From the cell containing the given text, extract its center point as [X, Y] coordinate. 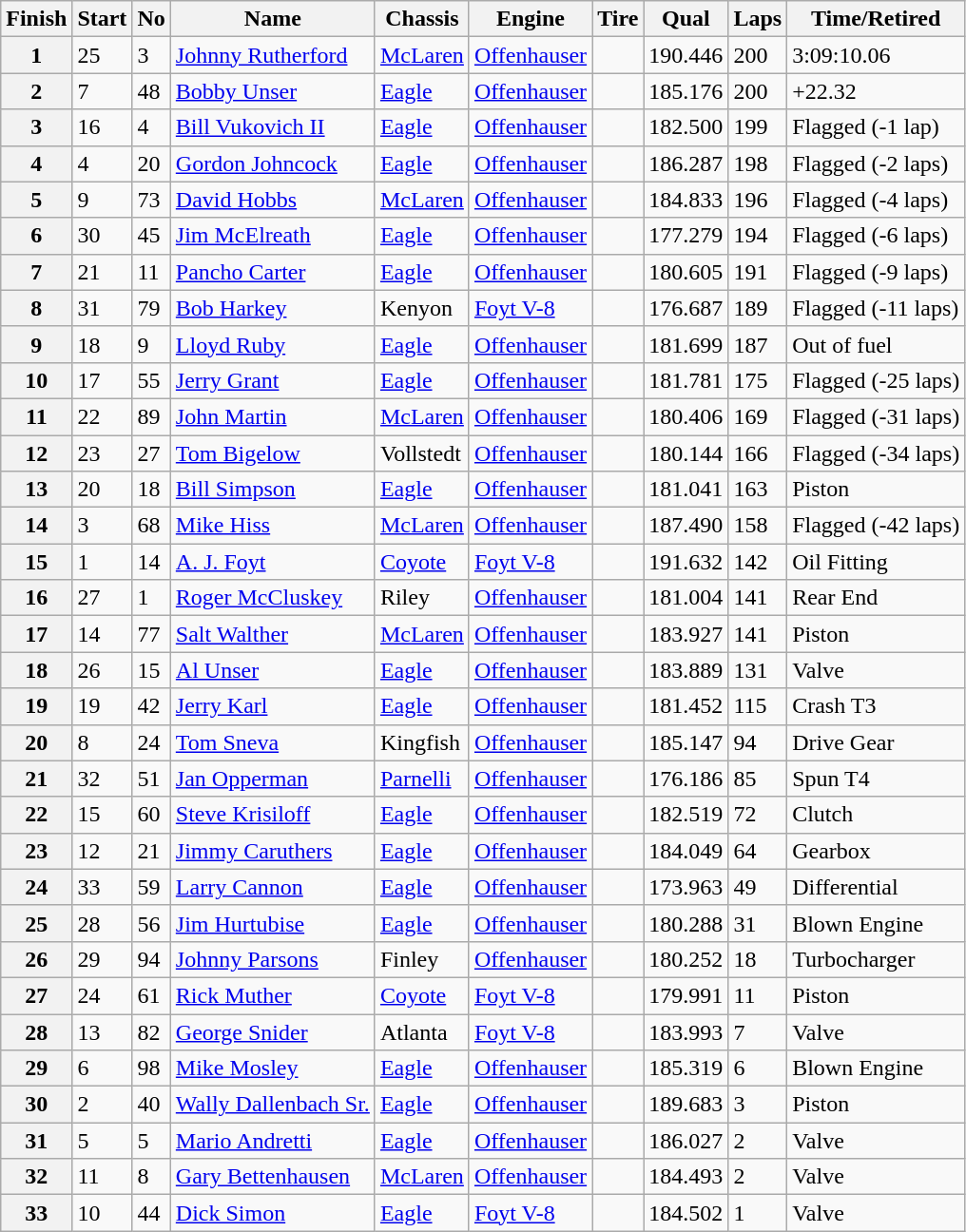
185.319 [686, 1068]
Rick Muther [272, 995]
181.004 [686, 598]
Finish [36, 19]
Bob Harkey [272, 308]
199 [758, 127]
48 [151, 91]
173.963 [686, 887]
No [151, 19]
184.833 [686, 200]
189 [758, 308]
Finley [422, 959]
55 [151, 380]
Bobby Unser [272, 91]
Tire [618, 19]
190.446 [686, 55]
Chassis [422, 19]
180.252 [686, 959]
Qual [686, 19]
Gearbox [877, 851]
Vollstedt [422, 453]
186.027 [686, 1141]
169 [758, 416]
189.683 [686, 1105]
Johnny Parsons [272, 959]
Crash T3 [877, 706]
Dick Simon [272, 1213]
166 [758, 453]
Roger McCluskey [272, 598]
Laps [758, 19]
Flagged (-11 laps) [877, 308]
79 [151, 308]
176.687 [686, 308]
3:09:10.06 [877, 55]
68 [151, 526]
187.490 [686, 526]
Al Unser [272, 670]
Flagged (-6 laps) [877, 236]
42 [151, 706]
George Snider [272, 1031]
Kenyon [422, 308]
Flagged (-34 laps) [877, 453]
182.519 [686, 815]
Tom Bigelow [272, 453]
98 [151, 1068]
Lloyd Ruby [272, 344]
175 [758, 380]
77 [151, 634]
Riley [422, 598]
44 [151, 1213]
Larry Cannon [272, 887]
180.288 [686, 923]
163 [758, 490]
183.889 [686, 670]
131 [758, 670]
61 [151, 995]
Jerry Grant [272, 380]
Out of fuel [877, 344]
Gary Bettenhausen [272, 1177]
Steve Krisiloff [272, 815]
196 [758, 200]
John Martin [272, 416]
Jan Opperman [272, 779]
Rear End [877, 598]
Jim Hurtubise [272, 923]
184.502 [686, 1213]
A. J. Foyt [272, 562]
45 [151, 236]
180.144 [686, 453]
181.781 [686, 380]
72 [758, 815]
Clutch [877, 815]
Mike Mosley [272, 1068]
Name [272, 19]
49 [758, 887]
60 [151, 815]
Flagged (-25 laps) [877, 380]
180.406 [686, 416]
185.147 [686, 742]
181.452 [686, 706]
+22.32 [877, 91]
185.176 [686, 91]
Johnny Rutherford [272, 55]
181.041 [686, 490]
89 [151, 416]
183.927 [686, 634]
Jerry Karl [272, 706]
187 [758, 344]
115 [758, 706]
Kingfish [422, 742]
Time/Retired [877, 19]
64 [758, 851]
Flagged (-42 laps) [877, 526]
Pancho Carter [272, 272]
142 [758, 562]
Atlanta [422, 1031]
82 [151, 1031]
191.632 [686, 562]
158 [758, 526]
176.186 [686, 779]
Tom Sneva [272, 742]
191 [758, 272]
Jim McElreath [272, 236]
85 [758, 779]
Drive Gear [877, 742]
Wally Dallenbach Sr. [272, 1105]
184.493 [686, 1177]
Bill Vukovich II [272, 127]
73 [151, 200]
Bill Simpson [272, 490]
59 [151, 887]
Turbocharger [877, 959]
186.287 [686, 164]
David Hobbs [272, 200]
Mike Hiss [272, 526]
Flagged (-9 laps) [877, 272]
Salt Walther [272, 634]
Engine [531, 19]
198 [758, 164]
177.279 [686, 236]
Flagged (-2 laps) [877, 164]
Flagged (-4 laps) [877, 200]
184.049 [686, 851]
179.991 [686, 995]
Gordon Johncock [272, 164]
Spun T4 [877, 779]
Flagged (-1 lap) [877, 127]
Mario Andretti [272, 1141]
56 [151, 923]
Oil Fitting [877, 562]
Differential [877, 887]
182.500 [686, 127]
Start [103, 19]
Flagged (-31 laps) [877, 416]
Jimmy Caruthers [272, 851]
181.699 [686, 344]
194 [758, 236]
180.605 [686, 272]
40 [151, 1105]
51 [151, 779]
183.993 [686, 1031]
Parnelli [422, 779]
